Pinpoint the cell where the given text exists, returning its (x, y) midpoint coordinate. 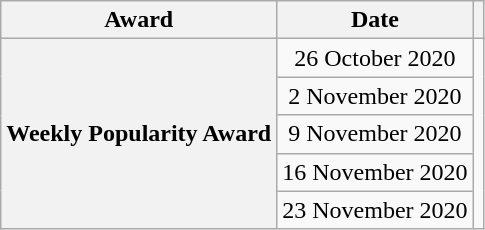
2 November 2020 (375, 96)
16 November 2020 (375, 172)
26 October 2020 (375, 58)
9 November 2020 (375, 134)
Award (139, 20)
Weekly Popularity Award (139, 134)
Date (375, 20)
23 November 2020 (375, 210)
